Pinpoint the cell where the given text exists, returning its [X, Y] midpoint coordinate. 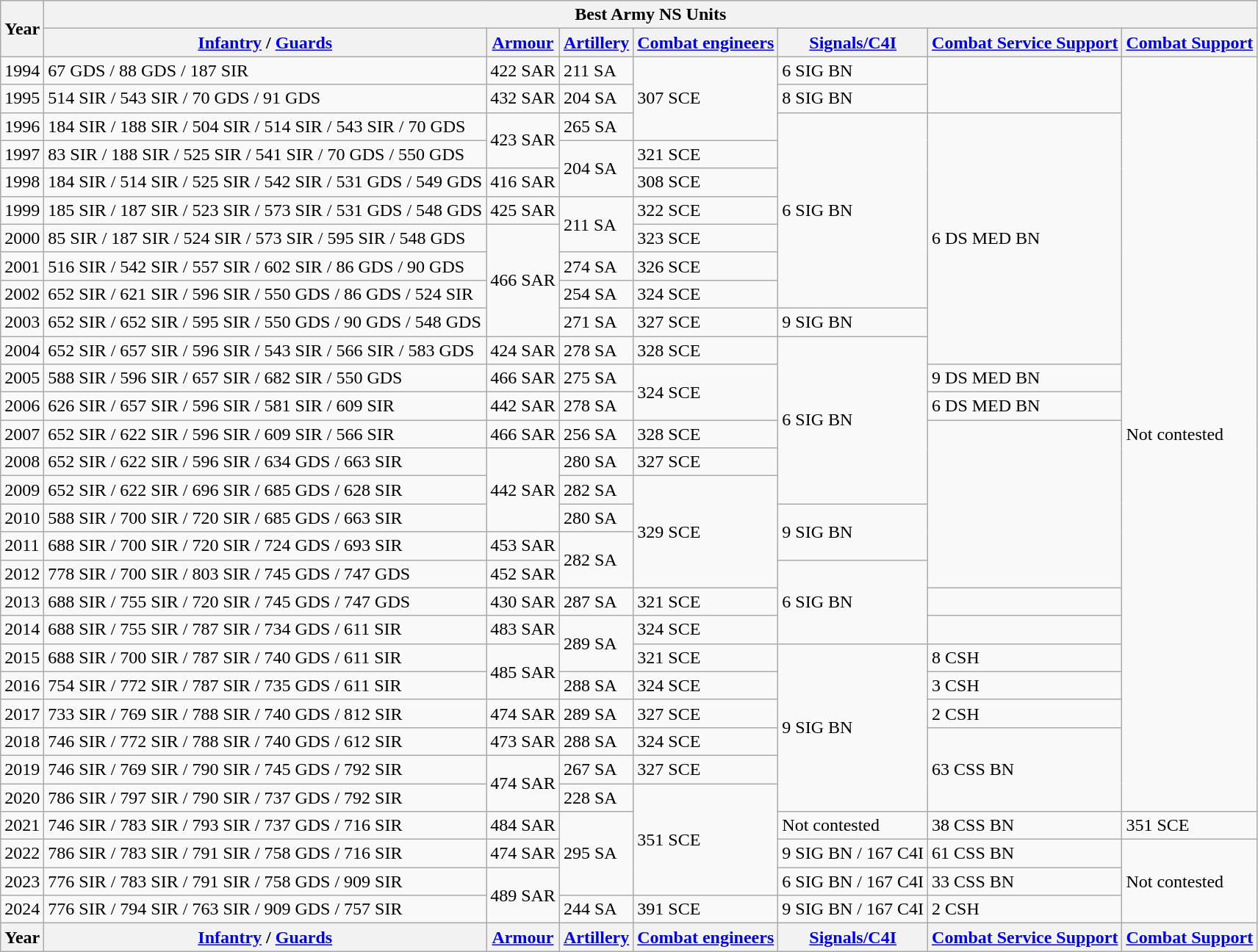
2009 [22, 490]
2012 [22, 574]
1998 [22, 182]
1995 [22, 98]
2006 [22, 406]
652 SIR / 657 SIR / 596 SIR / 543 SIR / 566 SIR / 583 GDS [265, 350]
83 SIR / 188 SIR / 525 SIR / 541 SIR / 70 GDS / 550 GDS [265, 154]
746 SIR / 772 SIR / 788 SIR / 740 GDS / 612 SIR [265, 741]
1994 [22, 71]
2003 [22, 322]
308 SCE [705, 182]
2018 [22, 741]
626 SIR / 657 SIR / 596 SIR / 581 SIR / 609 SIR [265, 406]
746 SIR / 769 SIR / 790 SIR / 745 GDS / 792 SIR [265, 769]
1997 [22, 154]
63 CSS BN [1025, 769]
2010 [22, 518]
652 SIR / 621 SIR / 596 SIR / 550 GDS / 86 GDS / 524 SIR [265, 294]
652 SIR / 622 SIR / 596 SIR / 609 SIR / 566 SIR [265, 434]
430 SAR [523, 602]
329 SCE [705, 532]
485 SAR [523, 671]
688 SIR / 755 SIR / 787 SIR / 734 GDS / 611 SIR [265, 630]
652 SIR / 622 SIR / 696 SIR / 685 GDS / 628 SIR [265, 490]
588 SIR / 596 SIR / 657 SIR / 682 SIR / 550 GDS [265, 378]
274 SA [596, 266]
275 SA [596, 378]
652 SIR / 652 SIR / 595 SIR / 550 GDS / 90 GDS / 548 GDS [265, 322]
326 SCE [705, 266]
2016 [22, 685]
776 SIR / 794 SIR / 763 SIR / 909 GDS / 757 SIR [265, 909]
267 SA [596, 769]
307 SCE [705, 98]
228 SA [596, 797]
244 SA [596, 909]
425 SAR [523, 210]
8 SIG BN [853, 98]
776 SIR / 783 SIR / 791 SIR / 758 GDS / 909 SIR [265, 881]
416 SAR [523, 182]
688 SIR / 700 SIR / 720 SIR / 724 GDS / 693 SIR [265, 546]
786 SIR / 783 SIR / 791 SIR / 758 GDS / 716 SIR [265, 854]
85 SIR / 187 SIR / 524 SIR / 573 SIR / 595 SIR / 548 GDS [265, 238]
652 SIR / 622 SIR / 596 SIR / 634 GDS / 663 SIR [265, 462]
516 SIR / 542 SIR / 557 SIR / 602 SIR / 86 GDS / 90 GDS [265, 266]
2014 [22, 630]
8 CSH [1025, 657]
295 SA [596, 854]
256 SA [596, 434]
2001 [22, 266]
2004 [22, 350]
514 SIR / 543 SIR / 70 GDS / 91 GDS [265, 98]
2015 [22, 657]
2008 [22, 462]
271 SA [596, 322]
2019 [22, 769]
2017 [22, 713]
2007 [22, 434]
391 SCE [705, 909]
323 SCE [705, 238]
1999 [22, 210]
423 SAR [523, 140]
2002 [22, 294]
184 SIR / 188 SIR / 504 SIR / 514 SIR / 543 SIR / 70 GDS [265, 126]
786 SIR / 797 SIR / 790 SIR / 737 GDS / 792 SIR [265, 797]
2013 [22, 602]
688 SIR / 755 SIR / 720 SIR / 745 GDS / 747 GDS [265, 602]
2023 [22, 881]
2011 [22, 546]
322 SCE [705, 210]
67 GDS / 88 GDS / 187 SIR [265, 71]
2024 [22, 909]
588 SIR / 700 SIR / 720 SIR / 685 GDS / 663 SIR [265, 518]
61 CSS BN [1025, 854]
484 SAR [523, 826]
2000 [22, 238]
2020 [22, 797]
2005 [22, 378]
185 SIR / 187 SIR / 523 SIR / 573 SIR / 531 GDS / 548 GDS [265, 210]
2022 [22, 854]
432 SAR [523, 98]
733 SIR / 769 SIR / 788 SIR / 740 GDS / 812 SIR [265, 713]
287 SA [596, 602]
1996 [22, 126]
452 SAR [523, 574]
424 SAR [523, 350]
483 SAR [523, 630]
Best Army NS Units [651, 15]
265 SA [596, 126]
453 SAR [523, 546]
33 CSS BN [1025, 881]
184 SIR / 514 SIR / 525 SIR / 542 SIR / 531 GDS / 549 GDS [265, 182]
754 SIR / 772 SIR / 787 SIR / 735 GDS / 611 SIR [265, 685]
254 SA [596, 294]
688 SIR / 700 SIR / 787 SIR / 740 GDS / 611 SIR [265, 657]
473 SAR [523, 741]
6 SIG BN / 167 C4I [853, 881]
746 SIR / 783 SIR / 793 SIR / 737 GDS / 716 SIR [265, 826]
2021 [22, 826]
3 CSH [1025, 685]
38 CSS BN [1025, 826]
489 SAR [523, 895]
422 SAR [523, 71]
778 SIR / 700 SIR / 803 SIR / 745 GDS / 747 GDS [265, 574]
9 DS MED BN [1025, 378]
